Return the [x, y] coordinate for the center point of the cell that contains the specified text.  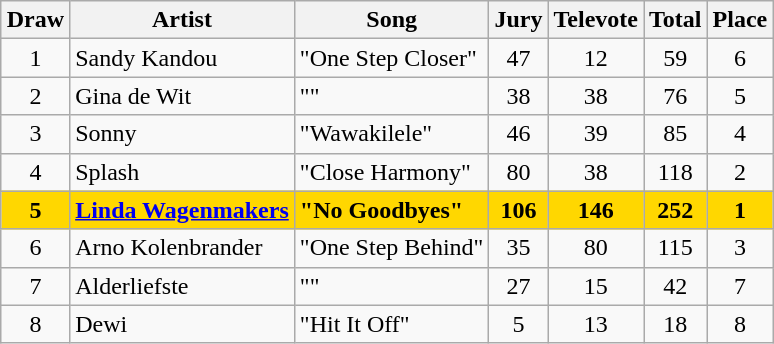
Arno Kolenbrander [182, 248]
18 [676, 324]
42 [676, 286]
115 [676, 248]
"One Step Behind" [392, 248]
85 [676, 134]
46 [518, 134]
"One Step Closer" [392, 58]
47 [518, 58]
Song [392, 20]
35 [518, 248]
Sonny [182, 134]
13 [596, 324]
Jury [518, 20]
Total [676, 20]
Televote [596, 20]
"Wawakilele" [392, 134]
146 [596, 210]
12 [596, 58]
15 [596, 286]
Alderliefste [182, 286]
76 [676, 96]
27 [518, 286]
Dewi [182, 324]
Draw [35, 20]
"No Goodbyes" [392, 210]
Splash [182, 172]
106 [518, 210]
Linda Wagenmakers [182, 210]
59 [676, 58]
Place [740, 20]
Sandy Kandou [182, 58]
"Hit It Off" [392, 324]
"Close Harmony" [392, 172]
Gina de Wit [182, 96]
Artist [182, 20]
252 [676, 210]
39 [596, 134]
118 [676, 172]
